Output the [X, Y] coordinate of the center of the cell containing the given text.  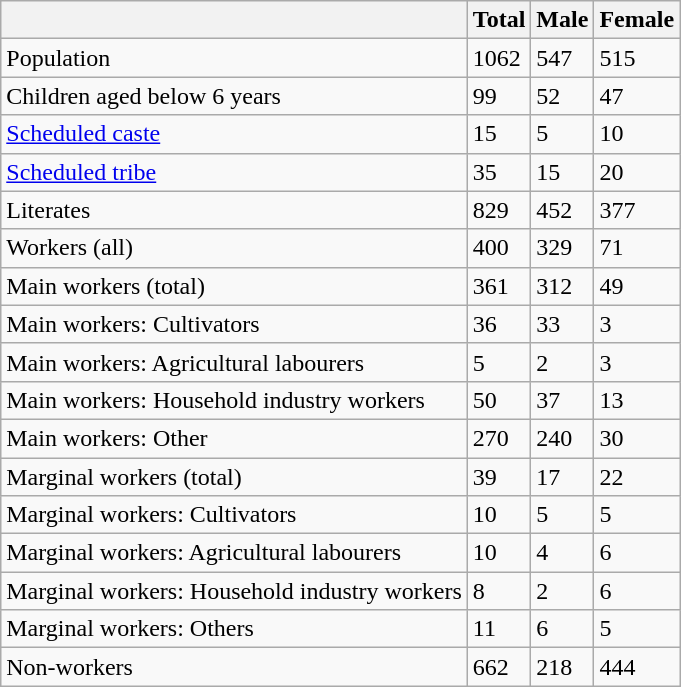
Workers (all) [234, 248]
1062 [499, 58]
329 [562, 248]
Main workers (total) [234, 286]
22 [637, 477]
Population [234, 58]
Main workers: Cultivators [234, 324]
13 [637, 400]
444 [637, 667]
71 [637, 248]
Marginal workers: Household industry workers [234, 591]
Children aged below 6 years [234, 96]
52 [562, 96]
4 [562, 553]
Non-workers [234, 667]
312 [562, 286]
400 [499, 248]
35 [499, 172]
662 [499, 667]
Male [562, 20]
Marginal workers: Others [234, 629]
829 [499, 210]
11 [499, 629]
452 [562, 210]
218 [562, 667]
20 [637, 172]
Scheduled caste [234, 134]
17 [562, 477]
547 [562, 58]
39 [499, 477]
Main workers: Agricultural labourers [234, 362]
Main workers: Other [234, 438]
Marginal workers: Cultivators [234, 515]
33 [562, 324]
30 [637, 438]
99 [499, 96]
47 [637, 96]
377 [637, 210]
Marginal workers (total) [234, 477]
Marginal workers: Agricultural labourers [234, 553]
49 [637, 286]
240 [562, 438]
361 [499, 286]
270 [499, 438]
Main workers: Household industry workers [234, 400]
37 [562, 400]
8 [499, 591]
50 [499, 400]
515 [637, 58]
Female [637, 20]
36 [499, 324]
Scheduled tribe [234, 172]
Total [499, 20]
Literates [234, 210]
